Determine the [x, y] coordinate at the center of the cell enclosing the given text.  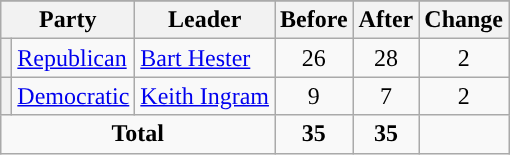
Change [464, 20]
After [386, 20]
28 [386, 58]
Keith Ingram [205, 96]
Bart Hester [205, 58]
Before [314, 20]
Party [68, 20]
Democratic [74, 96]
Leader [205, 20]
Total [138, 134]
9 [314, 96]
Republican [74, 58]
7 [386, 96]
26 [314, 58]
